Provide the [x, y] coordinate of the cell's center where the given text is located.  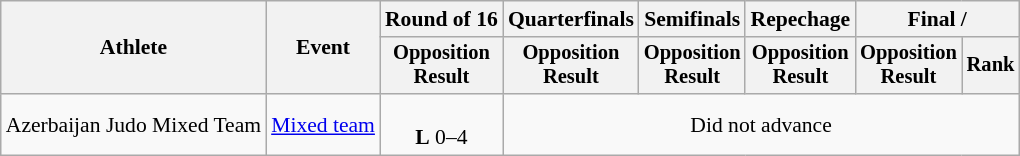
Round of 16 [442, 19]
Rank [991, 66]
Did not advance [761, 124]
Event [323, 48]
Mixed team [323, 124]
Final / [937, 19]
Azerbaijan Judo Mixed Team [134, 124]
Quarterfinals [571, 19]
Athlete [134, 48]
Semifinals [692, 19]
Repechage [800, 19]
L 0–4 [442, 124]
